Provide the (x, y) coordinate of the cell's center where the given text is located.  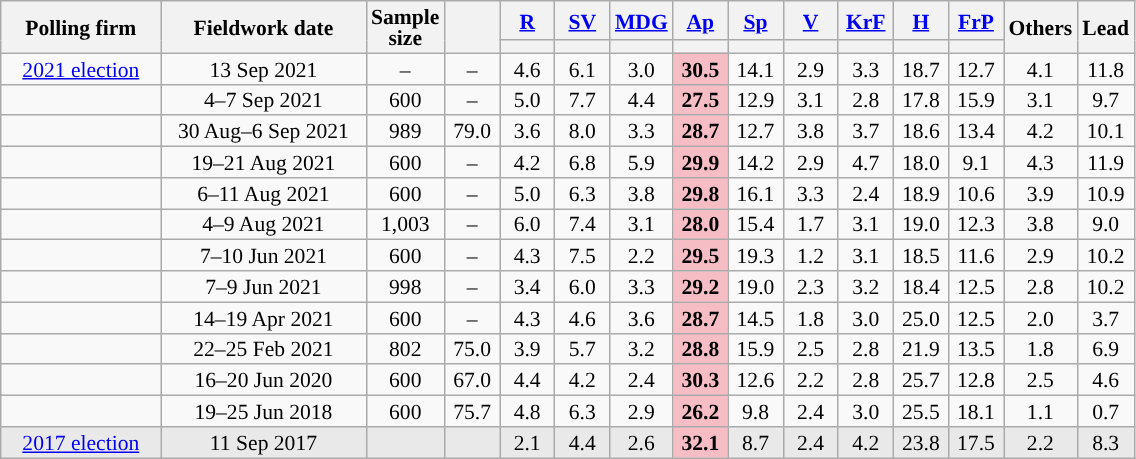
16–20 Jun 2020 (264, 380)
6.1 (582, 68)
Fieldwork date (264, 27)
Sp (756, 20)
802 (405, 348)
25.0 (920, 318)
2021 election (81, 68)
25.5 (920, 412)
25.7 (920, 380)
7–10 Jun 2021 (264, 256)
30.3 (700, 380)
10.9 (1106, 194)
9.1 (976, 162)
1.1 (1041, 412)
79.0 (472, 132)
2.0 (1041, 318)
MDG (642, 20)
1.2 (810, 256)
14.5 (756, 318)
Lead (1106, 27)
3.4 (528, 286)
7.4 (582, 224)
23.8 (920, 442)
29.2 (700, 286)
18.5 (920, 256)
11.6 (976, 256)
14.1 (756, 68)
4.8 (528, 412)
2017 election (81, 442)
18.1 (976, 412)
22–25 Feb 2021 (264, 348)
H (920, 20)
18.0 (920, 162)
13 Sep 2021 (264, 68)
5.9 (642, 162)
2.3 (810, 286)
30 Aug–6 Sep 2021 (264, 132)
12.3 (976, 224)
8.7 (756, 442)
10.1 (1106, 132)
14–19 Apr 2021 (264, 318)
29.8 (700, 194)
Polling firm (81, 27)
9.7 (1106, 100)
19.3 (756, 256)
6.9 (1106, 348)
7–9 Jun 2021 (264, 286)
FrP (976, 20)
0.7 (1106, 412)
12.8 (976, 380)
26.2 (700, 412)
18.7 (920, 68)
29.9 (700, 162)
30.5 (700, 68)
4.1 (1041, 68)
18.9 (920, 194)
V (810, 20)
Ap (700, 20)
28.0 (700, 224)
9.8 (756, 412)
7.5 (582, 256)
Samplesize (405, 27)
75.0 (472, 348)
2.6 (642, 442)
7.7 (582, 100)
28.8 (700, 348)
19–21 Aug 2021 (264, 162)
989 (405, 132)
8.3 (1106, 442)
R (528, 20)
11.8 (1106, 68)
16.1 (756, 194)
6.8 (582, 162)
4–7 Sep 2021 (264, 100)
10.6 (976, 194)
17.5 (976, 442)
32.1 (700, 442)
998 (405, 286)
SV (582, 20)
75.7 (472, 412)
67.0 (472, 380)
21.9 (920, 348)
5.7 (582, 348)
6–11 Aug 2021 (264, 194)
8.0 (582, 132)
13.5 (976, 348)
4.7 (866, 162)
17.8 (920, 100)
2.1 (528, 442)
12.9 (756, 100)
18.4 (920, 286)
11.9 (1106, 162)
15.4 (756, 224)
27.5 (700, 100)
1.7 (810, 224)
1,003 (405, 224)
11 Sep 2017 (264, 442)
29.5 (700, 256)
9.0 (1106, 224)
13.4 (976, 132)
KrF (866, 20)
12.6 (756, 380)
14.2 (756, 162)
18.6 (920, 132)
Others (1041, 27)
19–25 Jun 2018 (264, 412)
4–9 Aug 2021 (264, 224)
